Determine the (x, y) coordinate at the center of the cell enclosing the given text.  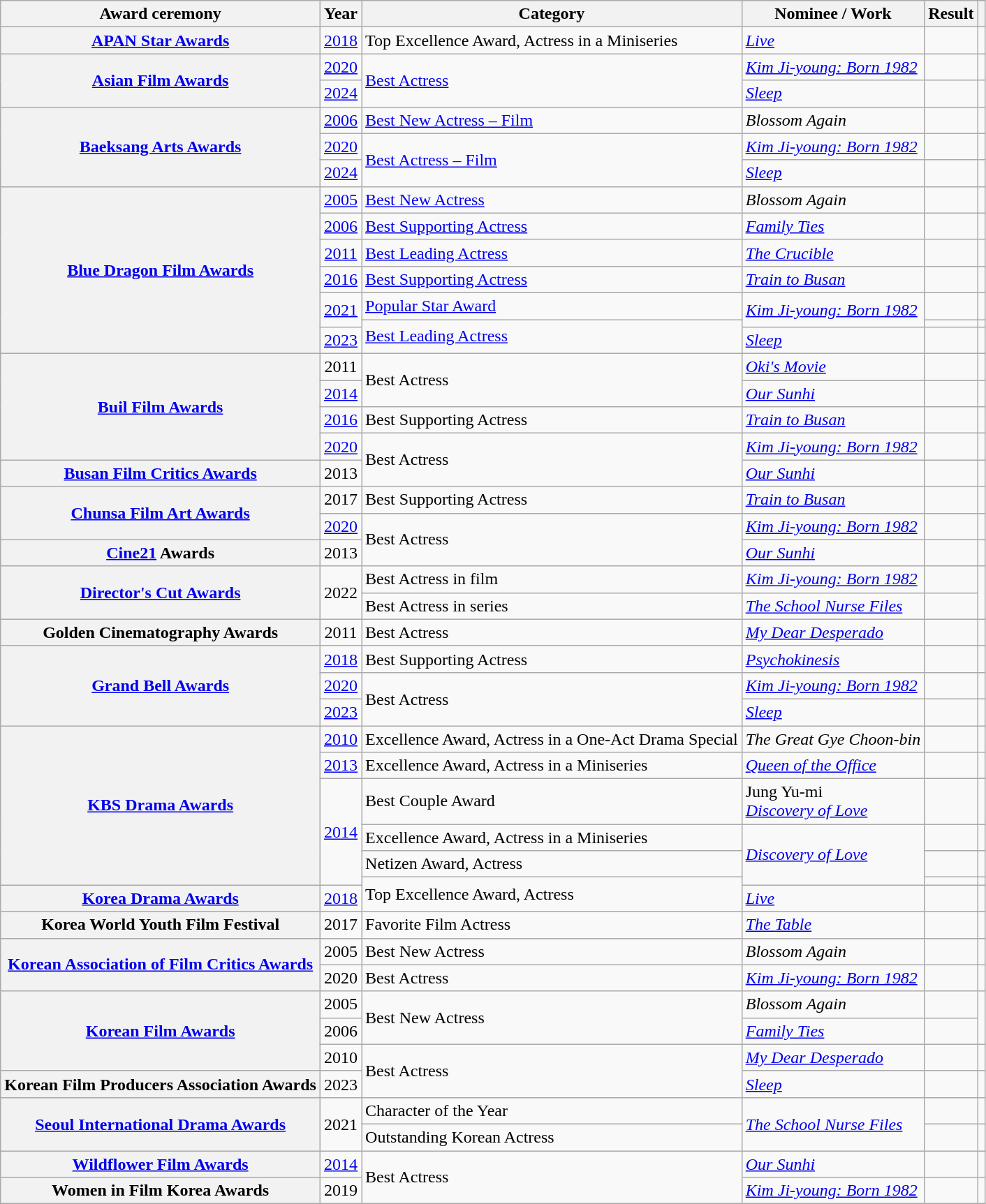
Golden Cinematography Awards (161, 632)
Korean Film Awards (161, 1031)
Women in Film Korea Awards (161, 1191)
Nominee / Work (832, 14)
Favorite Film Actress (552, 925)
Korea Drama Awards (161, 898)
Korean Association of Film Critics Awards (161, 965)
Chunsa Film Art Awards (161, 513)
Jung Yu-mi Discovery of Love (832, 801)
Baeksang Arts Awards (161, 147)
Grand Bell Awards (161, 685)
2022 (341, 593)
Best Actress in series (552, 606)
Top Excellence Award, Actress (552, 895)
Busan Film Critics Awards (161, 473)
The Table (832, 925)
Best Actress in film (552, 579)
The Crucible (832, 253)
Result (951, 14)
Seoul International Drama Awards (161, 1124)
2019 (341, 1191)
Korean Film Producers Association Awards (161, 1084)
APAN Star Awards (161, 40)
Netizen Award, Actress (552, 864)
Psychokinesis (832, 659)
Cine21 Awards (161, 553)
Best Actress – Film (552, 160)
Asian Film Awards (161, 80)
Award ceremony (161, 14)
Korea World Youth Film Festival (161, 925)
Top Excellence Award, Actress in a Miniseries (552, 40)
Queen of the Office (832, 766)
Character of the Year (552, 1110)
Discovery of Love (832, 854)
Best New Actress – Film (552, 120)
Category (552, 14)
Popular Star Award (552, 306)
Director's Cut Awards (161, 593)
Buil Film Awards (161, 407)
The Great Gye Choon-bin (832, 739)
Outstanding Korean Actress (552, 1137)
Year (341, 14)
Wildflower Film Awards (161, 1164)
Excellence Award, Actress in a One-Act Drama Special (552, 739)
KBS Drama Awards (161, 805)
Best Couple Award (552, 801)
Oki's Movie (832, 367)
Blue Dragon Film Awards (161, 269)
